Return the (X, Y) coordinate for the center point of the cell that contains the specified text.  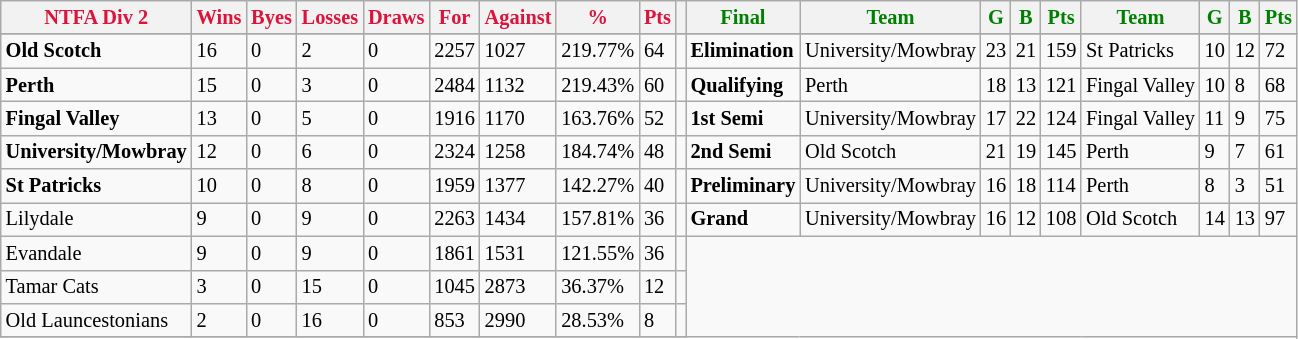
51 (1278, 186)
5 (330, 118)
Final (744, 17)
Preliminary (744, 186)
114 (1061, 186)
19 (1026, 152)
1st Semi (744, 118)
75 (1278, 118)
1916 (454, 118)
2263 (454, 219)
14 (1215, 219)
1377 (518, 186)
6 (330, 152)
2873 (518, 287)
2990 (518, 320)
2324 (454, 152)
2257 (454, 51)
Qualifying (744, 85)
2nd Semi (744, 152)
For (454, 17)
219.43% (598, 85)
219.77% (598, 51)
121 (1061, 85)
28.53% (598, 320)
Against (518, 17)
184.74% (598, 152)
23 (996, 51)
68 (1278, 85)
124 (1061, 118)
1531 (518, 253)
Byes (271, 17)
Old Launcestonians (96, 320)
Wins (220, 17)
1258 (518, 152)
1027 (518, 51)
60 (658, 85)
72 (1278, 51)
Draws (396, 17)
40 (658, 186)
NTFA Div 2 (96, 17)
853 (454, 320)
64 (658, 51)
1132 (518, 85)
Evandale (96, 253)
142.27% (598, 186)
36.37% (598, 287)
1861 (454, 253)
121.55% (598, 253)
Tamar Cats (96, 287)
108 (1061, 219)
Grand (744, 219)
61 (1278, 152)
163.76% (598, 118)
1959 (454, 186)
7 (1245, 152)
1434 (518, 219)
11 (1215, 118)
97 (1278, 219)
17 (996, 118)
159 (1061, 51)
% (598, 17)
Lilydale (96, 219)
52 (658, 118)
1045 (454, 287)
157.81% (598, 219)
Elimination (744, 51)
48 (658, 152)
2484 (454, 85)
1170 (518, 118)
22 (1026, 118)
Losses (330, 17)
145 (1061, 152)
